Locate the cell with the specified text and output its (x, y) center coordinate. 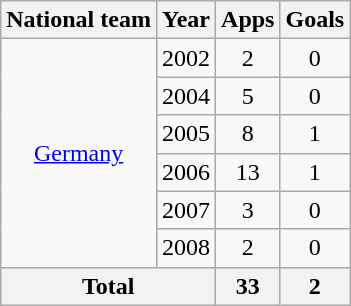
Year (186, 20)
2005 (186, 134)
2007 (186, 210)
2008 (186, 248)
2004 (186, 96)
Total (108, 286)
Germany (79, 153)
33 (248, 286)
Goals (315, 20)
2002 (186, 58)
Apps (248, 20)
5 (248, 96)
8 (248, 134)
13 (248, 172)
National team (79, 20)
2006 (186, 172)
3 (248, 210)
